Scan for the cell matching the given text and deliver its (x, y) coordinate at center. 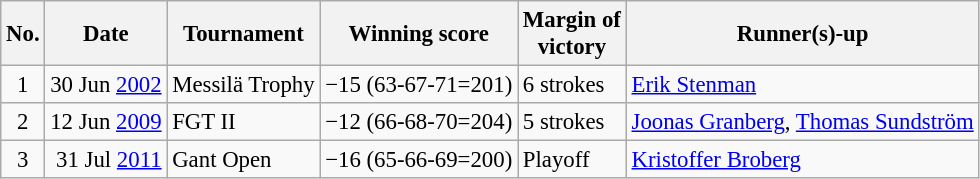
Joonas Granberg, Thomas Sundström (802, 122)
No. (23, 34)
Erik Stenman (802, 85)
−15 (63-67-71=201) (419, 85)
Tournament (244, 34)
31 Jul 2011 (106, 160)
Gant Open (244, 160)
12 Jun 2009 (106, 122)
Runner(s)-up (802, 34)
−12 (66-68-70=204) (419, 122)
1 (23, 85)
2 (23, 122)
FGT II (244, 122)
Winning score (419, 34)
Date (106, 34)
6 strokes (572, 85)
Messilä Trophy (244, 85)
−16 (65-66-69=200) (419, 160)
3 (23, 160)
Playoff (572, 160)
Kristoffer Broberg (802, 160)
30 Jun 2002 (106, 85)
Margin ofvictory (572, 34)
5 strokes (572, 122)
